Search for the cell housing the specified text and yield its (x, y) center coordinate. 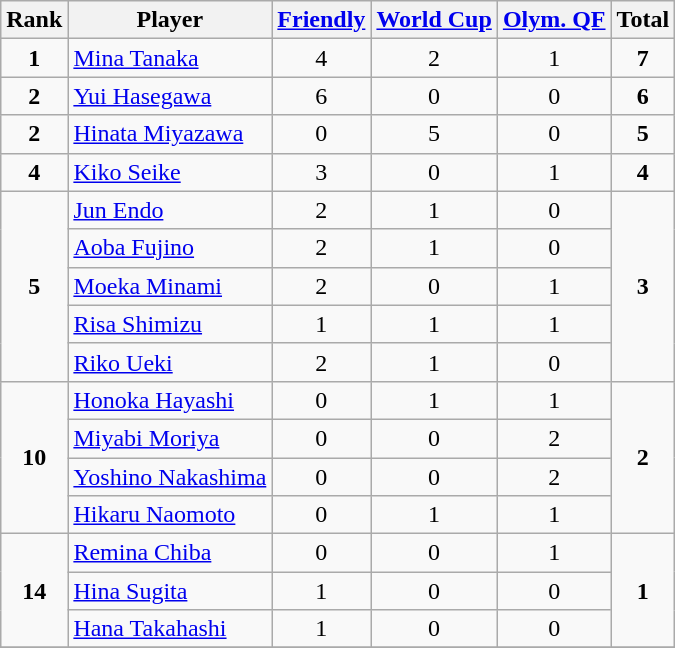
Risa Shimizu (170, 324)
Player (170, 20)
14 (34, 591)
Jun Endo (170, 210)
Remina Chiba (170, 553)
Moeka Minami (170, 286)
Hikaru Naomoto (170, 515)
Hinata Miyazawa (170, 134)
Hina Sugita (170, 591)
Olym. QF (554, 20)
Mina Tanaka (170, 58)
Riko Ueki (170, 362)
Honoka Hayashi (170, 400)
Kiko Seike (170, 172)
Yui Hasegawa (170, 96)
World Cup (434, 20)
Friendly (322, 20)
Yoshino Nakashima (170, 477)
Aoba Fujino (170, 248)
Miyabi Moriya (170, 438)
Total (643, 20)
Rank (34, 20)
7 (643, 58)
10 (34, 457)
Hana Takahashi (170, 629)
